Locate the cell with the specified text and output its [X, Y] center coordinate. 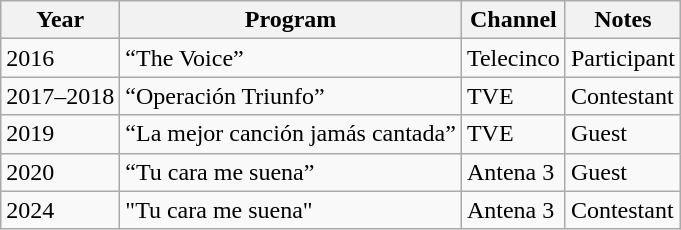
“La mejor canción jamás cantada” [291, 134]
2016 [60, 58]
Telecinco [513, 58]
“The Voice” [291, 58]
2019 [60, 134]
“Tu cara me suena” [291, 172]
2024 [60, 210]
Year [60, 20]
Program [291, 20]
Channel [513, 20]
2020 [60, 172]
“Operación Triunfo” [291, 96]
Participant [622, 58]
2017–2018 [60, 96]
Notes [622, 20]
"Tu cara me suena" [291, 210]
